From the cell containing the given text, extract its center point as [x, y] coordinate. 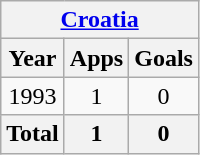
Apps [96, 58]
Year [33, 58]
1993 [33, 96]
Goals [164, 58]
Croatia [100, 20]
Total [33, 134]
